Return (x, y) of the center of cell containing provided text 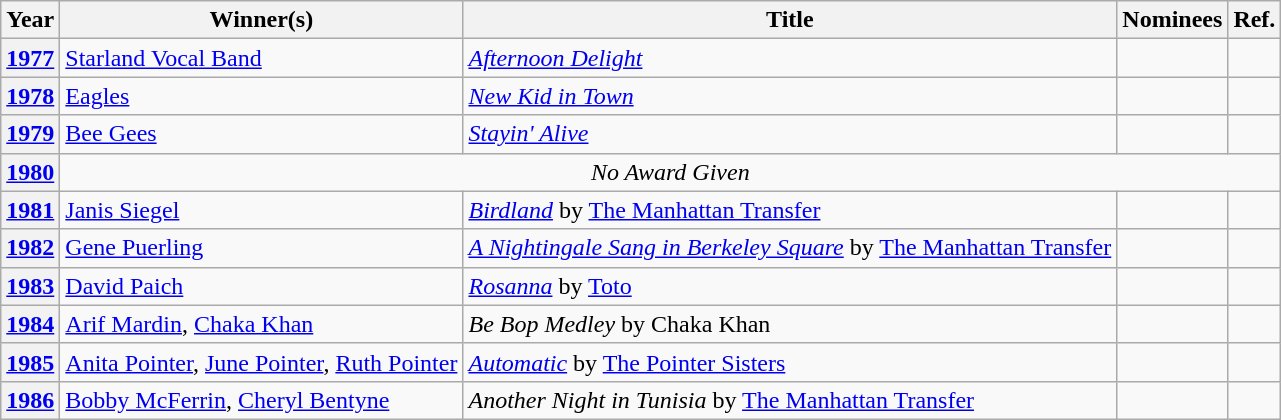
Arif Mardin, Chaka Khan (262, 324)
Rosanna by Toto (790, 286)
Starland Vocal Band (262, 58)
Title (790, 20)
A Nightingale Sang in Berkeley Square by The Manhattan Transfer (790, 248)
1978 (30, 96)
Bobby McFerrin, Cheryl Bentyne (262, 400)
Stayin' Alive (790, 134)
Bee Gees (262, 134)
1977 (30, 58)
Be Bop Medley by Chaka Khan (790, 324)
Automatic by The Pointer Sisters (790, 362)
Afternoon Delight (790, 58)
1979 (30, 134)
Another Night in Tunisia by The Manhattan Transfer (790, 400)
Ref. (1254, 20)
No Award Given (670, 172)
1984 (30, 324)
New Kid in Town (790, 96)
Winner(s) (262, 20)
Nominees (1172, 20)
1986 (30, 400)
Gene Puerling (262, 248)
1981 (30, 210)
1985 (30, 362)
Birdland by The Manhattan Transfer (790, 210)
Year (30, 20)
1983 (30, 286)
David Paich (262, 286)
Anita Pointer, June Pointer, Ruth Pointer (262, 362)
Janis Siegel (262, 210)
1980 (30, 172)
1982 (30, 248)
Eagles (262, 96)
